Identify which cell holds the provided text, then report its [x, y] central coordinate. 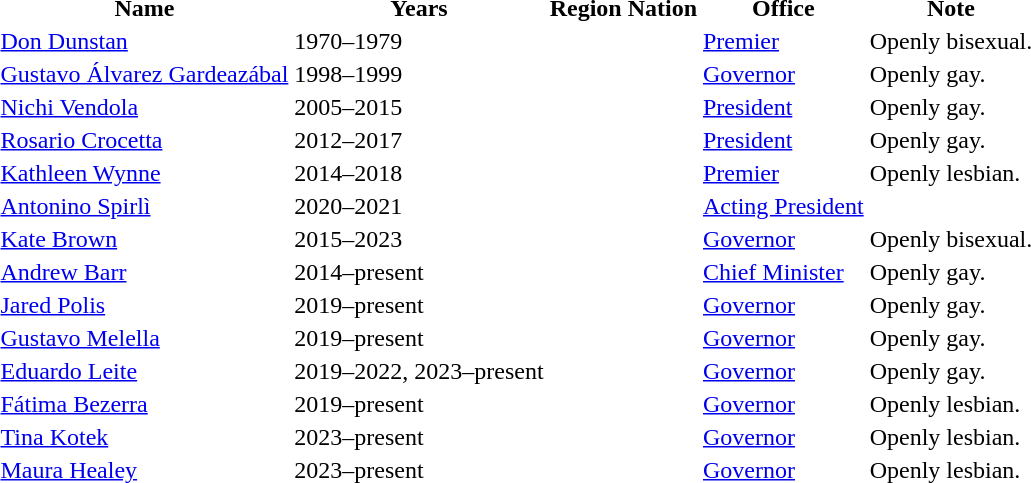
2019–2022, 2023–present [419, 371]
Chief Minister [784, 272]
1970–1979 [419, 41]
1998–1999 [419, 74]
2014–present [419, 272]
2015–2023 [419, 239]
2023–present [419, 437]
2005–2015 [419, 107]
2012–2017 [419, 140]
2014–2018 [419, 173]
2020–2021 [419, 206]
Acting President [784, 206]
